Output the [X, Y] coordinate of the center of the cell containing the given text.  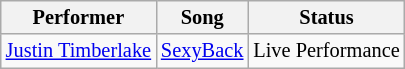
Song [202, 17]
Performer [78, 17]
Status [326, 17]
Justin Timberlake [78, 51]
SexyBack [202, 51]
Live Performance [326, 51]
